Detect which cell encompasses the target text, then output its (X, Y) center coordinate. 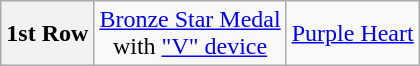
1st Row (48, 34)
Bronze Star Medalwith "V" device (190, 34)
Purple Heart (352, 34)
